Output the (x, y) coordinate of the center of the cell containing the given text.  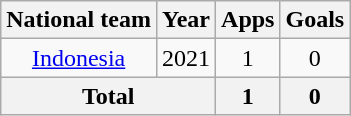
Total (108, 96)
Year (186, 20)
Goals (315, 20)
2021 (186, 58)
Apps (248, 20)
Indonesia (79, 58)
National team (79, 20)
